Extract the [x, y] coordinate from the center of the cell holding the provided text.  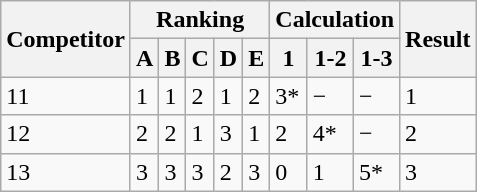
12 [66, 134]
B [172, 58]
Competitor [66, 39]
D [228, 58]
0 [289, 172]
1-3 [376, 58]
13 [66, 172]
3* [289, 96]
C [200, 58]
1-2 [330, 58]
5* [376, 172]
Result [438, 39]
A [144, 58]
Ranking [200, 20]
4* [330, 134]
11 [66, 96]
Calculation [335, 20]
E [256, 58]
